Return the [X, Y] coordinate for the center point of the cell that contains the specified text.  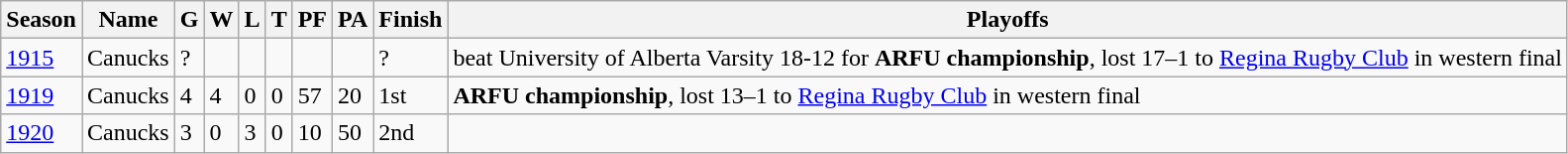
PF [312, 20]
1st [410, 95]
beat University of Alberta Varsity 18-12 for ARFU championship, lost 17–1 to Regina Rugby Club in western final [1008, 58]
10 [312, 133]
W [222, 20]
20 [353, 95]
PA [353, 20]
1919 [42, 95]
1915 [42, 58]
57 [312, 95]
2nd [410, 133]
G [189, 20]
Playoffs [1008, 20]
Finish [410, 20]
ARFU championship, lost 13–1 to Regina Rugby Club in western final [1008, 95]
50 [353, 133]
Name [128, 20]
1920 [42, 133]
Season [42, 20]
T [279, 20]
L [252, 20]
